Provide the [X, Y] coordinate of the cell's center where the given text is located.  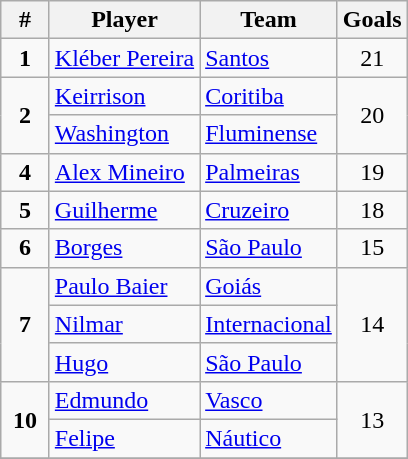
20 [372, 115]
1 [26, 58]
Nilmar [124, 324]
6 [26, 248]
18 [372, 210]
15 [372, 248]
Player [124, 20]
Paulo Baier [124, 286]
10 [26, 419]
Borges [124, 248]
Alex Mineiro [124, 172]
Náutico [269, 438]
19 [372, 172]
Washington [124, 134]
Goals [372, 20]
Fluminense [269, 134]
Kléber Pereira [124, 58]
5 [26, 210]
Palmeiras [269, 172]
Goiás [269, 286]
Edmundo [124, 400]
Internacional [269, 324]
Vasco [269, 400]
4 [26, 172]
Felipe [124, 438]
14 [372, 324]
Santos [269, 58]
Cruzeiro [269, 210]
# [26, 20]
21 [372, 58]
Team [269, 20]
Coritiba [269, 96]
7 [26, 324]
2 [26, 115]
Keirrison [124, 96]
Hugo [124, 362]
13 [372, 419]
Guilherme [124, 210]
